Pinpoint the cell where the given text exists, returning its (X, Y) midpoint coordinate. 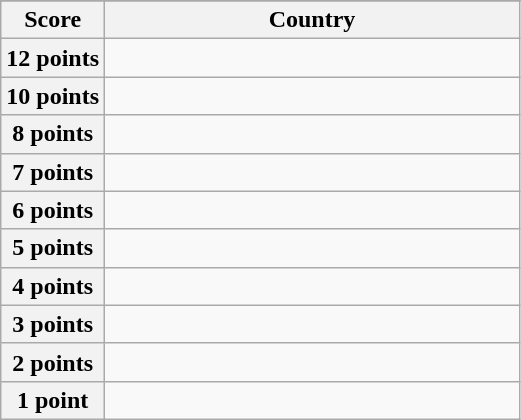
5 points (53, 248)
8 points (53, 134)
3 points (53, 324)
Score (53, 20)
10 points (53, 96)
4 points (53, 286)
2 points (53, 362)
7 points (53, 172)
1 point (53, 400)
12 points (53, 58)
6 points (53, 210)
Country (312, 20)
